Find where the given text appears and provide that cell's center as (x, y) coordinate. 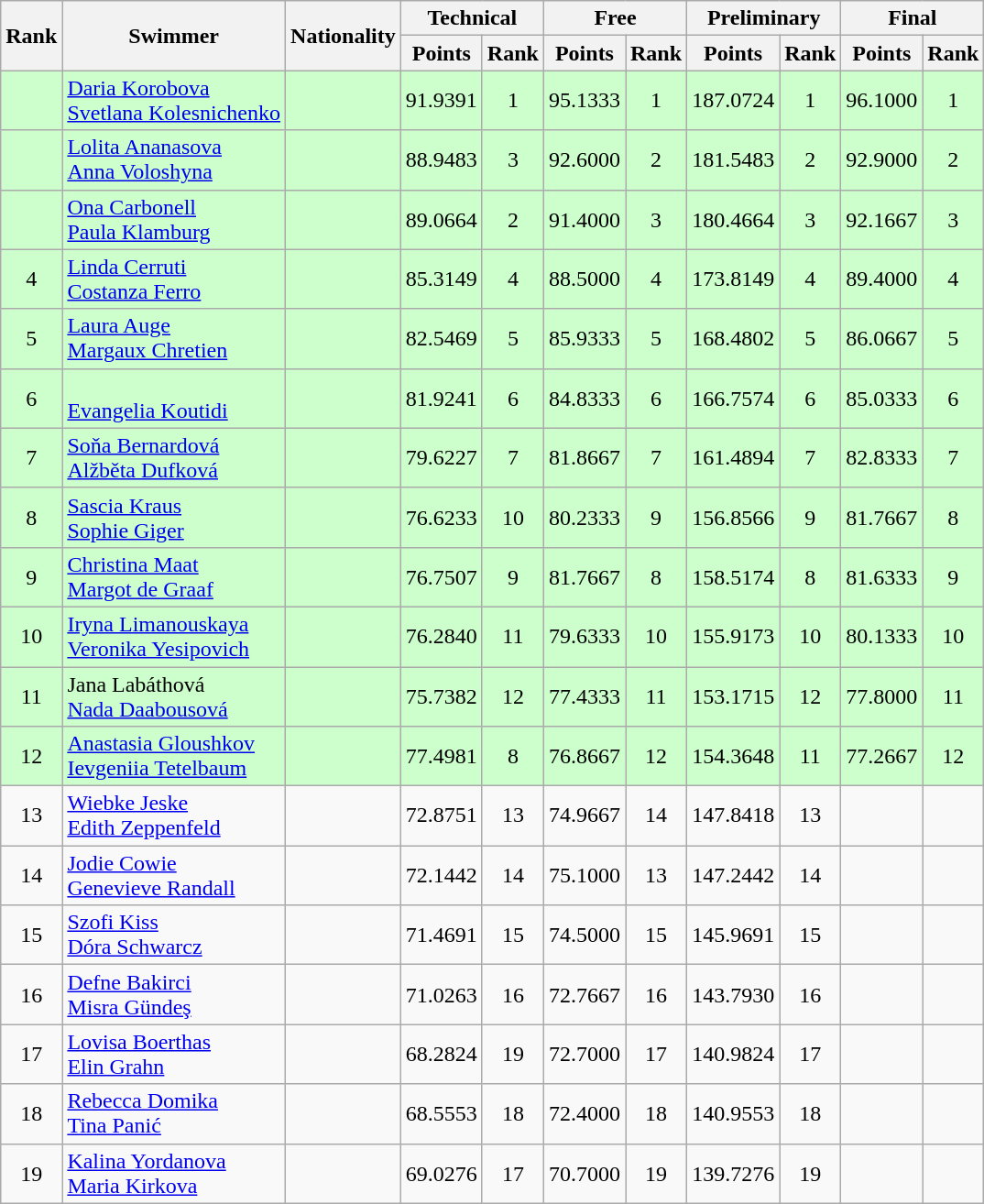
166.7574 (733, 398)
77.4333 (585, 696)
139.7276 (733, 1173)
Ona CarbonellPaula Klamburg (174, 220)
Defne BakirciMisra Gündeş (174, 995)
Rebecca DomikaTina Panić (174, 1114)
187.0724 (733, 101)
Szofi KissDóra Schwarcz (174, 935)
Sascia KrausSophie Giger (174, 517)
156.8566 (733, 517)
155.9173 (733, 636)
96.1000 (881, 101)
68.2824 (442, 1054)
89.0664 (442, 220)
181.5483 (733, 159)
74.9667 (585, 815)
82.8333 (881, 458)
71.0263 (442, 995)
173.8149 (733, 279)
Technical (472, 18)
168.4802 (733, 339)
Jodie CowieGenevieve Randall (174, 876)
79.6227 (442, 458)
Free (615, 18)
Laura AugeMargaux Chretien (174, 339)
84.8333 (585, 398)
143.7930 (733, 995)
71.4691 (442, 935)
147.8418 (733, 815)
Final (913, 18)
140.9824 (733, 1054)
Christina MaatMargot de Graaf (174, 577)
76.2840 (442, 636)
81.6333 (881, 577)
92.1667 (881, 220)
158.5174 (733, 577)
69.0276 (442, 1173)
81.8667 (585, 458)
Wiebke JeskeEdith Zeppenfeld (174, 815)
91.9391 (442, 101)
74.5000 (585, 935)
79.6333 (585, 636)
72.4000 (585, 1114)
80.2333 (585, 517)
Evangelia Koutidi (174, 398)
82.5469 (442, 339)
77.4981 (442, 757)
88.5000 (585, 279)
91.4000 (585, 220)
70.7000 (585, 1173)
76.8667 (585, 757)
72.7667 (585, 995)
145.9691 (733, 935)
72.1442 (442, 876)
68.5553 (442, 1114)
77.8000 (881, 696)
85.9333 (585, 339)
72.8751 (442, 815)
Iryna LimanouskayaVeronika Yesipovich (174, 636)
Swimmer (174, 36)
Anastasia GloushkovIevgeniia Tetelbaum (174, 757)
76.6233 (442, 517)
Jana LabáthováNada Daabousová (174, 696)
161.4894 (733, 458)
75.7382 (442, 696)
153.1715 (733, 696)
88.9483 (442, 159)
85.0333 (881, 398)
77.2667 (881, 757)
Kalina YordanovaMaria Kirkova (174, 1173)
95.1333 (585, 101)
Lolita AnanasovaAnna Voloshyna (174, 159)
85.3149 (442, 279)
140.9553 (733, 1114)
92.9000 (881, 159)
Nationality (344, 36)
76.7507 (442, 577)
Daria KorobovaSvetlana Kolesnichenko (174, 101)
75.1000 (585, 876)
72.7000 (585, 1054)
81.9241 (442, 398)
Linda CerrutiCostanza Ferro (174, 279)
92.6000 (585, 159)
147.2442 (733, 876)
Lovisa BoerthasElin Grahn (174, 1054)
154.3648 (733, 757)
89.4000 (881, 279)
86.0667 (881, 339)
Preliminary (764, 18)
180.4664 (733, 220)
Soňa BernardováAlžběta Dufková (174, 458)
80.1333 (881, 636)
